Return [x, y] of the center of cell containing provided text 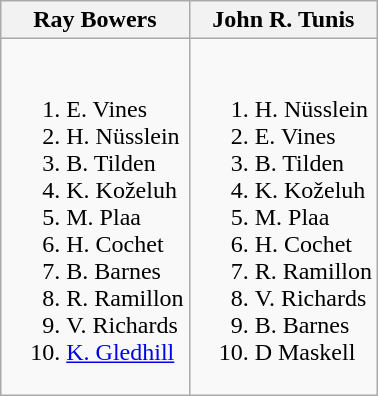
John R. Tunis [283, 20]
H. Nüsslein E. Vines B. Tilden K. Koželuh M. Plaa H. Cochet R. Ramillon V. Richards B. Barnes D Maskell [283, 217]
E. Vines H. Nüsslein B. Tilden K. Koželuh M. Plaa H. Cochet B. Barnes R. Ramillon V. Richards K. Gledhill [95, 217]
Ray Bowers [95, 20]
